Extract the (X, Y) coordinate from the center of the cell holding the provided text.  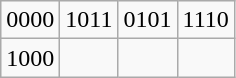
0101 (148, 20)
1011 (89, 20)
1110 (206, 20)
0000 (30, 20)
1000 (30, 58)
